Provide the [X, Y] coordinate of the cell's center where the given text is located.  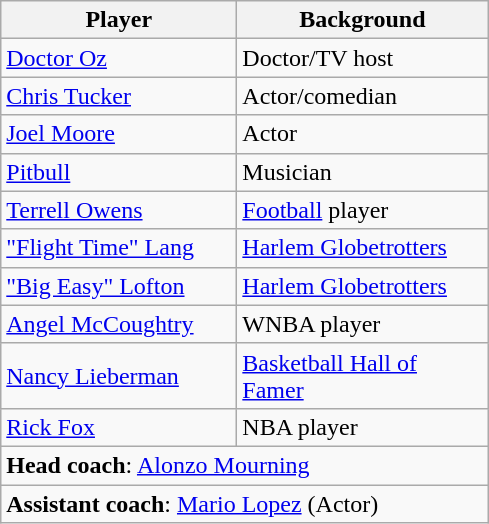
Football player [362, 210]
Doctor Oz [119, 58]
"Big Easy" Lofton [119, 286]
Rick Fox [119, 427]
Assistant coach: Mario Lopez (Actor) [244, 503]
Head coach: Alonzo Mourning [244, 465]
Chris Tucker [119, 96]
Terrell Owens [119, 210]
"Flight Time" Lang [119, 248]
Actor/comedian [362, 96]
Player [119, 20]
Actor [362, 134]
WNBA player [362, 324]
NBA player [362, 427]
Pitbull [119, 172]
Angel McCoughtry [119, 324]
Basketball Hall of Famer [362, 376]
Joel Moore [119, 134]
Nancy Lieberman [119, 376]
Doctor/TV host [362, 58]
Background [362, 20]
Musician [362, 172]
